Return (x, y) of the center of cell containing provided text 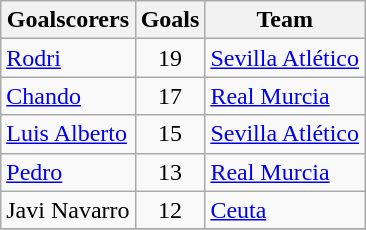
Goalscorers (68, 20)
15 (170, 134)
19 (170, 58)
12 (170, 210)
Goals (170, 20)
Pedro (68, 172)
Rodri (68, 58)
13 (170, 172)
Javi Navarro (68, 210)
Chando (68, 96)
17 (170, 96)
Luis Alberto (68, 134)
Ceuta (285, 210)
Team (285, 20)
